Pinpoint the cell where the given text exists, returning its (x, y) midpoint coordinate. 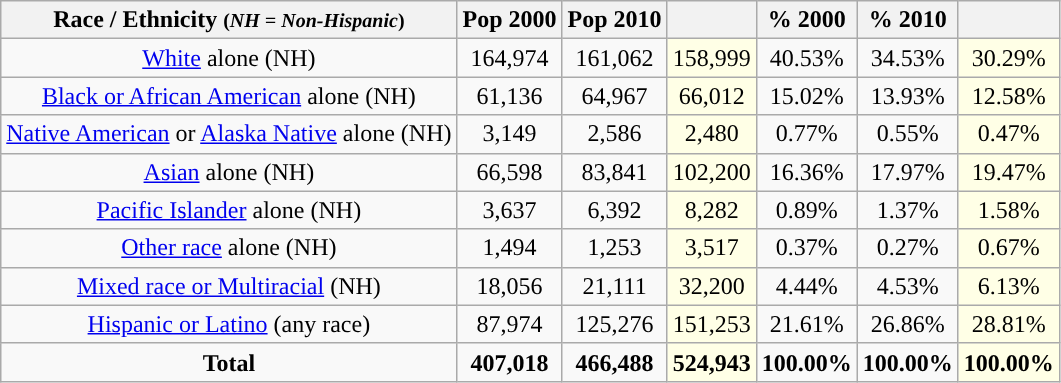
40.53% (806, 58)
Other race alone (NH) (229, 248)
17.97% (908, 172)
102,200 (712, 172)
4.53% (908, 286)
26.86% (908, 324)
Race / Ethnicity (NH = Non-Hispanic) (229, 20)
64,967 (614, 96)
0.89% (806, 210)
1.58% (1008, 210)
0.27% (908, 248)
0.37% (806, 248)
1,253 (614, 248)
Asian alone (NH) (229, 172)
407,018 (510, 362)
2,586 (614, 134)
Native American or Alaska Native alone (NH) (229, 134)
% 2010 (908, 20)
0.47% (1008, 134)
158,999 (712, 58)
1.37% (908, 210)
8,282 (712, 210)
66,598 (510, 172)
6.13% (1008, 286)
21.61% (806, 324)
0.77% (806, 134)
34.53% (908, 58)
Pacific Islander alone (NH) (229, 210)
1,494 (510, 248)
151,253 (712, 324)
Pop 2010 (614, 20)
13.93% (908, 96)
Pop 2000 (510, 20)
Black or African American alone (NH) (229, 96)
Mixed race or Multiracial (NH) (229, 286)
164,974 (510, 58)
61,136 (510, 96)
0.55% (908, 134)
161,062 (614, 58)
16.36% (806, 172)
21,111 (614, 286)
3,149 (510, 134)
466,488 (614, 362)
12.58% (1008, 96)
White alone (NH) (229, 58)
6,392 (614, 210)
125,276 (614, 324)
32,200 (712, 286)
28.81% (1008, 324)
3,517 (712, 248)
3,637 (510, 210)
4.44% (806, 286)
0.67% (1008, 248)
% 2000 (806, 20)
19.47% (1008, 172)
66,012 (712, 96)
2,480 (712, 134)
30.29% (1008, 58)
524,943 (712, 362)
87,974 (510, 324)
18,056 (510, 286)
Total (229, 362)
Hispanic or Latino (any race) (229, 324)
15.02% (806, 96)
83,841 (614, 172)
